Detect which cell encompasses the target text, then output its [x, y] center coordinate. 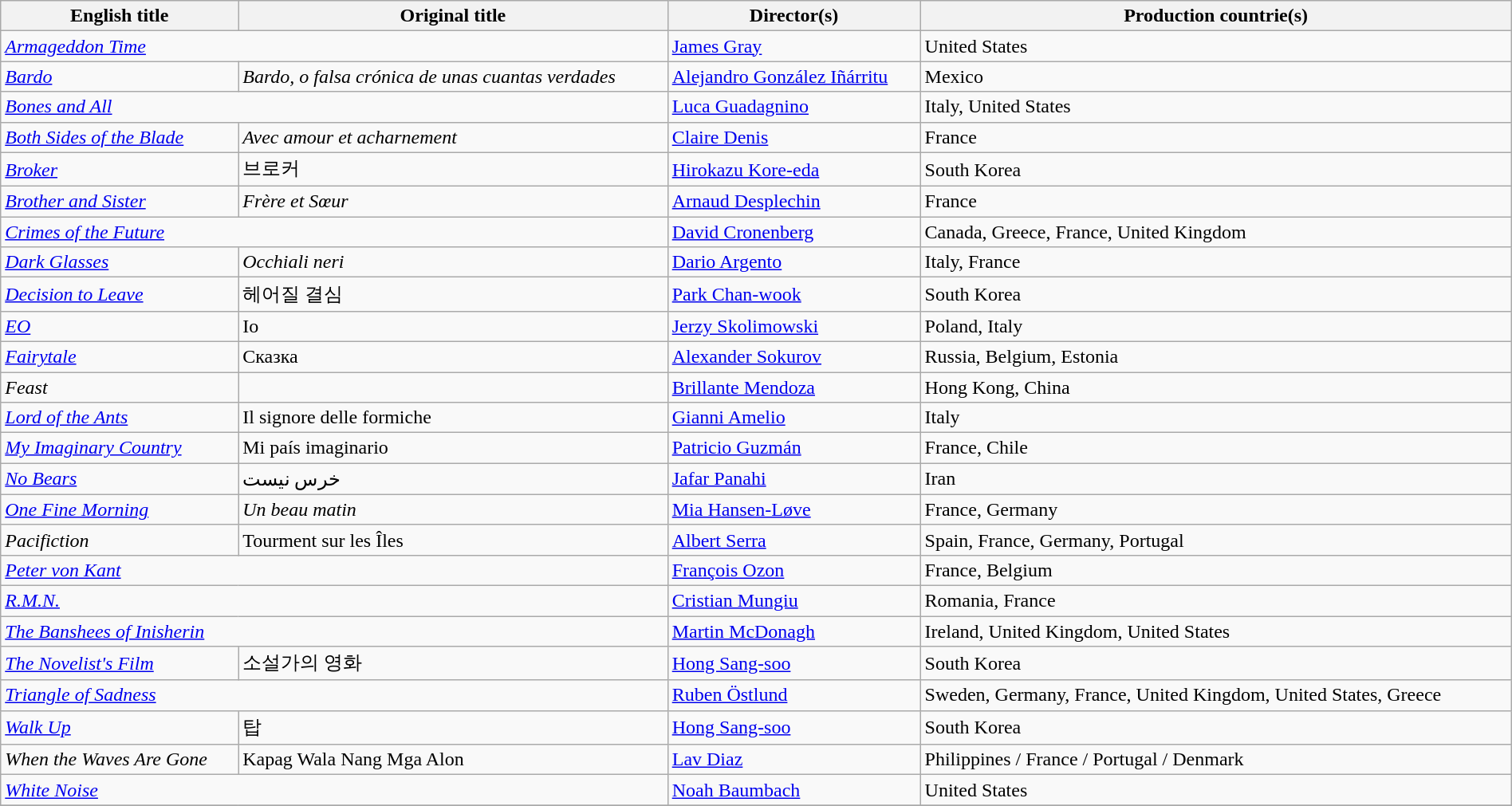
Production countrie(s) [1215, 16]
The Banshees of Inisherin [334, 631]
Ireland, United Kingdom, United States [1215, 631]
Mi país imaginario [453, 448]
Hong Kong, China [1215, 387]
France, Belgium [1215, 570]
David Cronenberg [794, 232]
Gianni Amelio [794, 418]
Alejandro González Iñárritu [794, 77]
Bones and All [334, 107]
Tourment sur les Îles [453, 540]
Pacifiction [120, 540]
Dark Glasses [120, 262]
Decision to Leave [120, 295]
Sweden, Germany, France, United Kingdom, United States, Greece [1215, 695]
Armageddon Time [334, 46]
Hirokazu Kore-eda [794, 169]
Lav Diaz [794, 760]
Сказка [453, 356]
Martin McDonagh [794, 631]
EO [120, 326]
Frère et Sœur [453, 202]
François Ozon [794, 570]
Ruben Östlund [794, 695]
Avec amour et acharnement [453, 137]
The Novelist's Film [120, 663]
France, Germany [1215, 509]
탑 [453, 727]
Italy, France [1215, 262]
Park Chan-wook [794, 295]
헤어질 결심 [453, 295]
Philippines / France / Portugal / Denmark [1215, 760]
Iran [1215, 479]
Russia, Belgium, Estonia [1215, 356]
White Noise [334, 790]
Occhiali neri [453, 262]
My Imaginary Country [120, 448]
Kapag Wala Nang Mga Alon [453, 760]
소설가의 영화 [453, 663]
Fairytale [120, 356]
Bardo [120, 77]
Triangle of Sadness [334, 695]
Mexico [1215, 77]
브로커 [453, 169]
Cristian Mungiu [794, 600]
When the Waves Are Gone [120, 760]
Original title [453, 16]
Italy [1215, 418]
Romania, France [1215, 600]
Peter von Kant [334, 570]
Broker [120, 169]
James Gray [794, 46]
Patricio Guzmán [794, 448]
Il signore delle formiche [453, 418]
Dario Argento [794, 262]
Walk Up [120, 727]
Crimes of the Future [334, 232]
R.M.N. [334, 600]
France, Chile [1215, 448]
Both Sides of the Blade [120, 137]
One Fine Morning [120, 509]
Bardo, o falsa crónica de unas cuantas verdades [453, 77]
Poland, Italy [1215, 326]
Italy, United States [1215, 107]
Claire Denis [794, 137]
Jafar Panahi [794, 479]
Io [453, 326]
Feast [120, 387]
Jerzy Skolimowski [794, 326]
Un beau matin [453, 509]
Luca Guadagnino [794, 107]
خرس نیست [453, 479]
Arnaud Desplechin [794, 202]
Alexander Sokurov [794, 356]
Brother and Sister [120, 202]
English title [120, 16]
No Bears [120, 479]
Lord of the Ants [120, 418]
Albert Serra [794, 540]
Director(s) [794, 16]
Mia Hansen-Løve [794, 509]
Spain, France, Germany, Portugal [1215, 540]
Noah Baumbach [794, 790]
Brillante Mendoza [794, 387]
Canada, Greece, France, United Kingdom [1215, 232]
